Locate the cell with the specified text and output its [x, y] center coordinate. 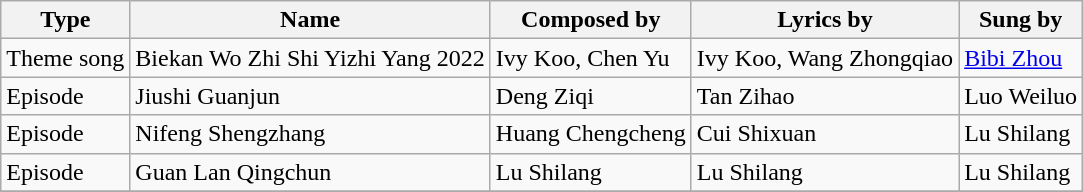
Sung by [1021, 20]
Deng Ziqi [590, 96]
Biekan Wo Zhi Shi Yizhi Yang 2022 [310, 58]
Tan Zihao [824, 96]
Guan Lan Qingchun [310, 172]
Luo Weiluo [1021, 96]
Jiushi Guanjun [310, 96]
Nifeng Shengzhang [310, 134]
Cui Shixuan [824, 134]
Bibi Zhou [1021, 58]
Lyrics by [824, 20]
Ivy Koo, Wang Zhongqiao [824, 58]
Huang Chengcheng [590, 134]
Type [66, 20]
Theme song [66, 58]
Ivy Koo, Chen Yu [590, 58]
Composed by [590, 20]
Name [310, 20]
